Output the (X, Y) coordinate of the center of the cell containing the given text.  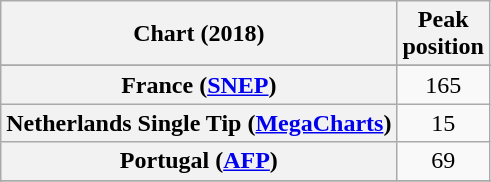
Chart (2018) (199, 34)
69 (443, 161)
Portugal (AFP) (199, 161)
Peak position (443, 34)
165 (443, 85)
15 (443, 123)
Netherlands Single Tip (MegaCharts) (199, 123)
France (SNEP) (199, 85)
